Scan for the cell matching the given text and deliver its [x, y] coordinate at center. 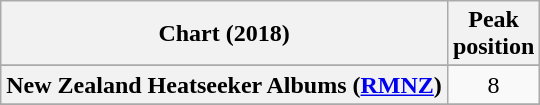
8 [493, 85]
New Zealand Heatseeker Albums (RMNZ) [224, 85]
Chart (2018) [224, 34]
Peak position [493, 34]
